Find where the given text appears and provide that cell's center as (X, Y) coordinate. 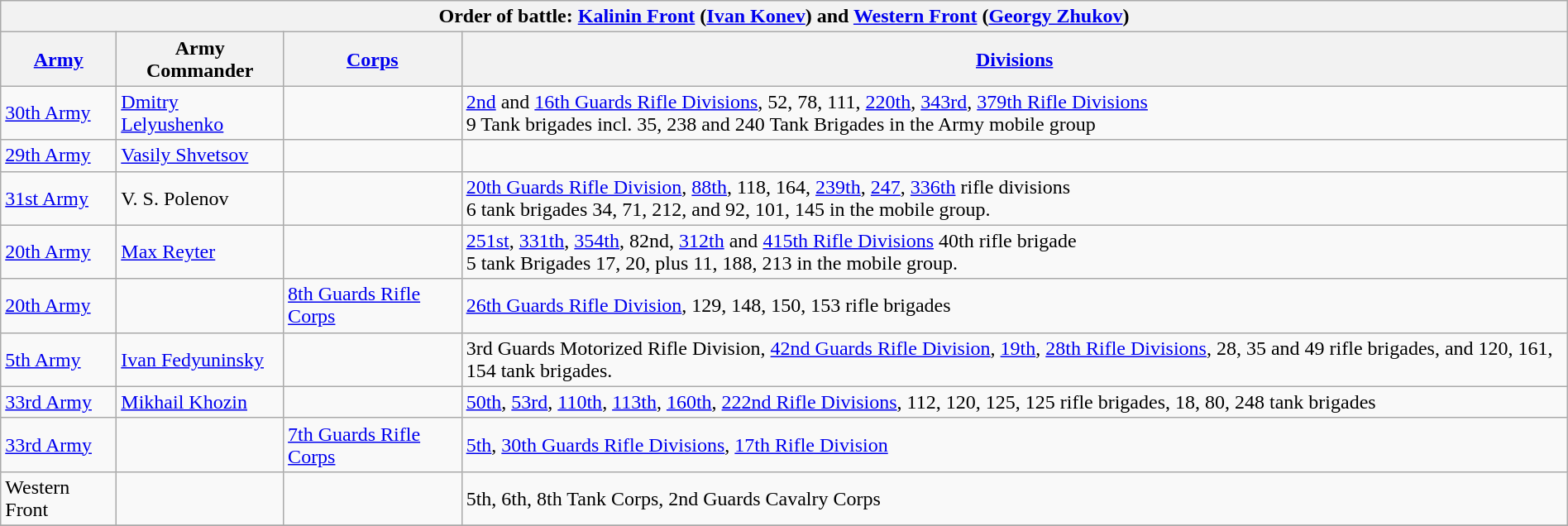
Army Commander (200, 60)
8th Guards Rifle Corps (373, 306)
30th Army (59, 112)
5th, 6th, 8th Tank Corps, 2nd Guards Cavalry Corps (1014, 498)
50th, 53rd, 110th, 113th, 160th, 222nd Rifle Divisions, 112, 120, 125, 125 rifle brigades, 18, 80, 248 tank brigades (1014, 402)
251st, 331th, 354th, 82nd, 312th and 415th Rifle Divisions 40th rifle brigade 5 tank Brigades 17, 20, plus 11, 188, 213 in the mobile group. (1014, 251)
29th Army (59, 155)
5th Army (59, 359)
26th Guards Rifle Division, 129, 148, 150, 153 rifle brigades (1014, 306)
Vasily Shvetsov (200, 155)
Dmitry Lelyushenko (200, 112)
Order of battle: Kalinin Front (Ivan Konev) and Western Front (Georgy Zhukov) (784, 17)
Army (59, 60)
Corps (373, 60)
Western Front (59, 498)
7th Guards Rifle Corps (373, 445)
Max Reyter (200, 251)
5th, 30th Guards Rifle Divisions, 17th Rifle Division (1014, 445)
20th Guards Rifle Division, 88th, 118, 164, 239th, 247, 336th rifle divisions6 tank brigades 34, 71, 212, and 92, 101, 145 in the mobile group. (1014, 198)
Mikhail Khozin (200, 402)
Divisions (1014, 60)
Ivan Fedyuninsky (200, 359)
31st Army (59, 198)
V. S. Polenov (200, 198)
